Find where the given text appears and provide that cell's center as (X, Y) coordinate. 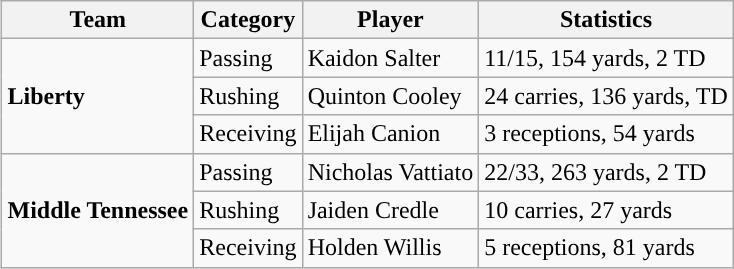
3 receptions, 54 yards (606, 134)
24 carries, 136 yards, TD (606, 96)
11/15, 154 yards, 2 TD (606, 58)
Liberty (98, 96)
Elijah Canion (390, 134)
10 carries, 27 yards (606, 210)
Category (248, 20)
Statistics (606, 20)
5 receptions, 81 yards (606, 248)
Kaidon Salter (390, 58)
Quinton Cooley (390, 96)
Nicholas Vattiato (390, 172)
22/33, 263 yards, 2 TD (606, 172)
Team (98, 20)
Middle Tennessee (98, 210)
Holden Willis (390, 248)
Jaiden Credle (390, 210)
Player (390, 20)
